Output the (X, Y) coordinate of the center of the cell containing the given text.  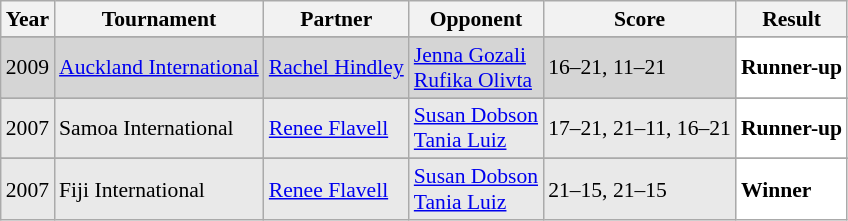
Auckland International (159, 68)
16–21, 11–21 (640, 68)
Result (792, 19)
Jenna Gozali Rufika Olivta (476, 68)
2009 (28, 68)
Year (28, 19)
Rachel Hindley (336, 68)
Score (640, 19)
Fiji International (159, 190)
Winner (792, 190)
17–21, 21–11, 16–21 (640, 128)
21–15, 21–15 (640, 190)
Opponent (476, 19)
Samoa International (159, 128)
Partner (336, 19)
Tournament (159, 19)
